Pinpoint the cell where the given text exists, returning its [X, Y] midpoint coordinate. 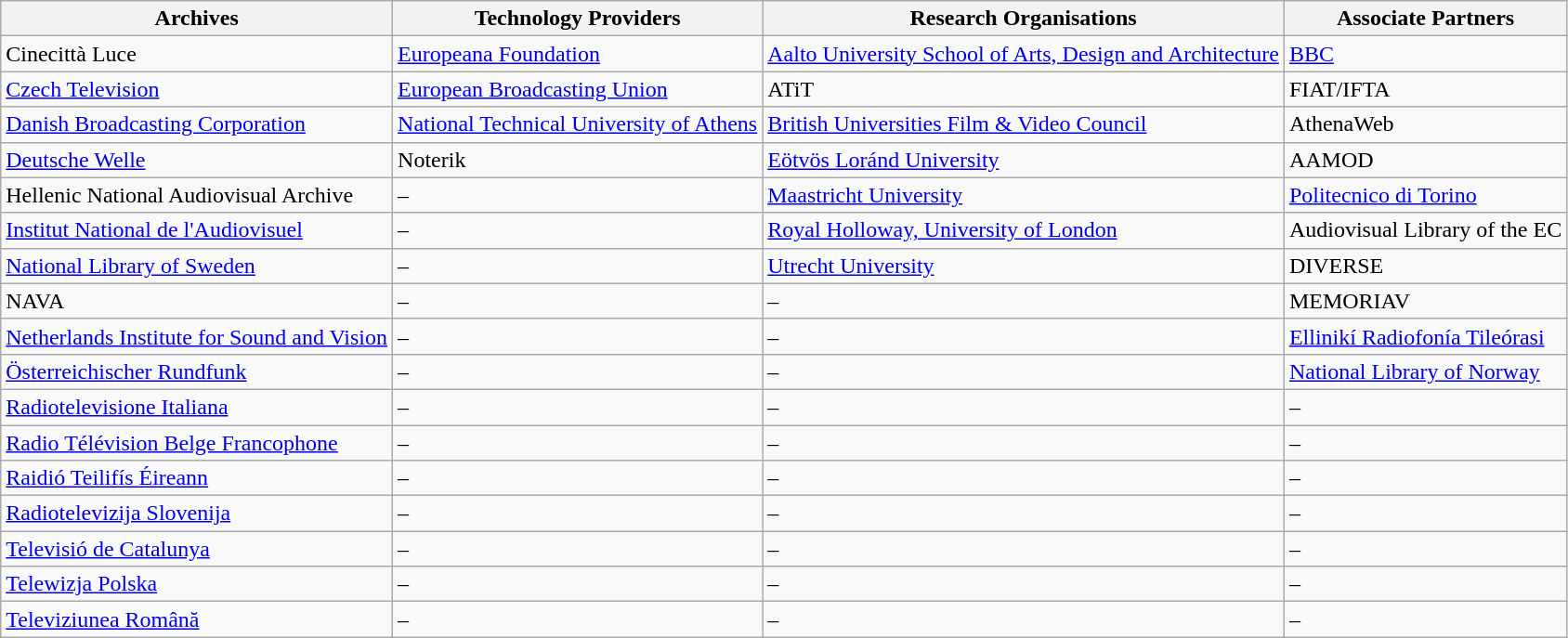
DIVERSE [1425, 266]
Aalto University School of Arts, Design and Architecture [1024, 54]
Radio Télévision Belge Francophone [197, 443]
Archives [197, 19]
Deutsche Welle [197, 160]
Audiovisual Library of the EC [1425, 230]
Associate Partners [1425, 19]
Politecnico di Torino [1425, 195]
Royal Holloway, University of London [1024, 230]
Televiziunea Română [197, 619]
Utrecht University [1024, 266]
National Technical University of Athens [578, 124]
Research Organisations [1024, 19]
Institut National de l'Audiovisuel [197, 230]
AAMOD [1425, 160]
Eötvös Loránd University [1024, 160]
Czech Television [197, 89]
Radiotelevizija Slovenija [197, 514]
National Library of Sweden [197, 266]
Europeana Foundation [578, 54]
Danish Broadcasting Corporation [197, 124]
British Universities Film & Video Council [1024, 124]
AthenaWeb [1425, 124]
Telewizja Polska [197, 584]
Cinecittà Luce [197, 54]
Maastricht University [1024, 195]
Netherlands Institute for Sound and Vision [197, 336]
Hellenic National Audiovisual Archive [197, 195]
MEMORIAV [1425, 301]
Radiotelevisione Italiana [197, 407]
Raidió Teilifís Éireann [197, 478]
National Library of Norway [1425, 371]
ATiT [1024, 89]
BBC [1425, 54]
European Broadcasting Union [578, 89]
FIAT/IFTA [1425, 89]
Österreichischer Rundfunk [197, 371]
Ellinikí Radiofonía Tileórasi [1425, 336]
Noterik [578, 160]
Televisió de Catalunya [197, 549]
NAVA [197, 301]
Technology Providers [578, 19]
